From the cell containing the given text, extract its center point as [x, y] coordinate. 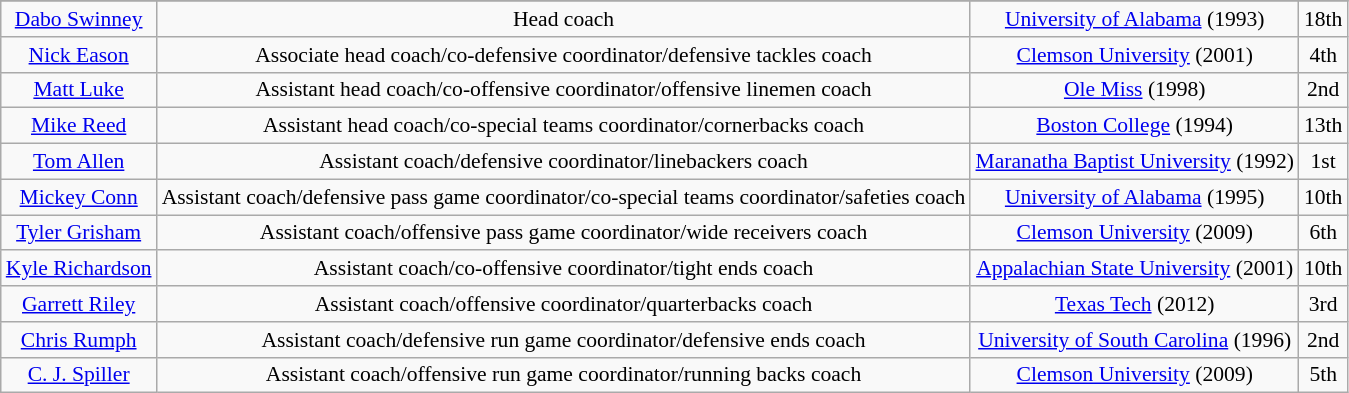
Boston College (1994) [1134, 126]
Dabo Swinney [79, 19]
3rd [1324, 304]
Tyler Grisham [79, 233]
Assistant coach/defensive pass game coordinator/co-special teams coordinator/safeties coach [564, 197]
6th [1324, 233]
Associate head coach/co-defensive coordinator/defensive tackles coach [564, 55]
Ole Miss (1998) [1134, 90]
Kyle Richardson [79, 269]
C. J. Spiller [79, 375]
18th [1324, 19]
Assistant coach/offensive coordinator/quarterbacks coach [564, 304]
13th [1324, 126]
Tom Allen [79, 162]
Assistant coach/defensive run game coordinator/defensive ends coach [564, 340]
Head coach [564, 19]
4th [1324, 55]
Matt Luke [79, 90]
Mike Reed [79, 126]
5th [1324, 375]
University of South Carolina (1996) [1134, 340]
University of Alabama (1995) [1134, 197]
Appalachian State University (2001) [1134, 269]
Assistant coach/co-offensive coordinator/tight ends coach [564, 269]
Texas Tech (2012) [1134, 304]
Clemson University (2001) [1134, 55]
Maranatha Baptist University (1992) [1134, 162]
Nick Eason [79, 55]
Assistant head coach/co-special teams coordinator/cornerbacks coach [564, 126]
Assistant coach/offensive run game coordinator/running backs coach [564, 375]
Assistant head coach/co-offensive coordinator/offensive linemen coach [564, 90]
Garrett Riley [79, 304]
University of Alabama (1993) [1134, 19]
Assistant coach/defensive coordinator/linebackers coach [564, 162]
1st [1324, 162]
Mickey Conn [79, 197]
Chris Rumph [79, 340]
Assistant coach/offensive pass game coordinator/wide receivers coach [564, 233]
